Return the [x, y] coordinate for the center point of the cell that contains the specified text.  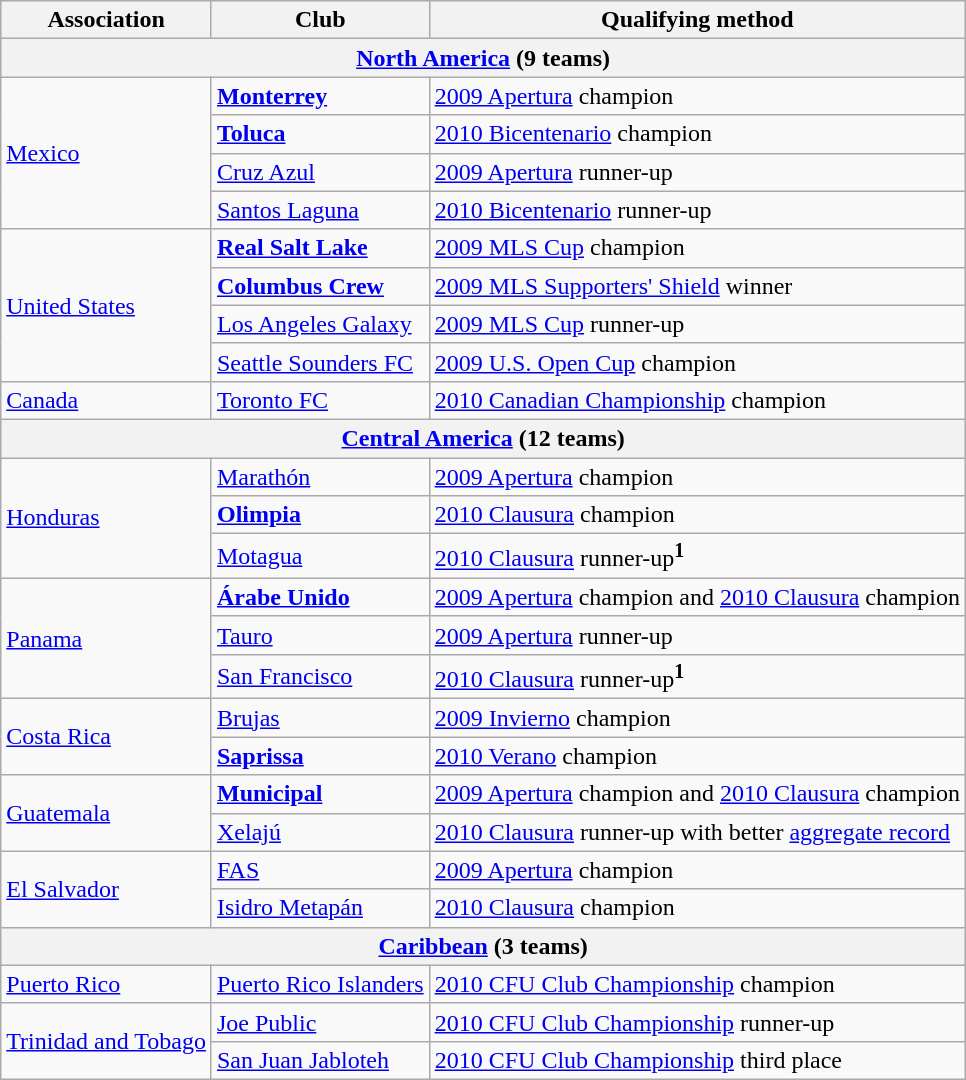
2009 MLS Supporters' Shield winner [697, 286]
Trinidad and Tobago [106, 1041]
Qualifying method [697, 20]
2010 CFU Club Championship third place [697, 1060]
2010 Canadian Championship champion [697, 400]
Joe Public [320, 1022]
Brujas [320, 718]
United States [106, 305]
Puerto Rico [106, 984]
San Francisco [320, 676]
2009 MLS Cup champion [697, 248]
Club [320, 20]
2010 Clausura runner-up with better aggregate record [697, 832]
Isidro Metapán [320, 908]
Real Salt Lake [320, 248]
2010 Bicentenario champion [697, 134]
Honduras [106, 518]
Cruz Azul [320, 172]
Tauro [320, 635]
2010 Bicentenario runner-up [697, 210]
Los Angeles Galaxy [320, 324]
Puerto Rico Islanders [320, 984]
Toronto FC [320, 400]
Seattle Sounders FC [320, 362]
2009 U.S. Open Cup champion [697, 362]
Central America (12 teams) [484, 438]
Árabe Unido [320, 597]
Santos Laguna [320, 210]
Saprissa [320, 756]
El Salvador [106, 889]
Guatemala [106, 813]
Toluca [320, 134]
Motagua [320, 556]
2010 CFU Club Championship champion [697, 984]
Marathón [320, 477]
Municipal [320, 794]
Monterrey [320, 96]
Panama [106, 638]
Canada [106, 400]
Caribbean (3 teams) [484, 946]
2010 CFU Club Championship runner-up [697, 1022]
North America (9 teams) [484, 58]
2010 Verano champion [697, 756]
Association [106, 20]
2009 Invierno champion [697, 718]
Costa Rica [106, 737]
Xelajú [320, 832]
Columbus Crew [320, 286]
2009 MLS Cup runner-up [697, 324]
Mexico [106, 153]
Olimpia [320, 515]
FAS [320, 870]
San Juan Jabloteh [320, 1060]
